Output the [X, Y] coordinate of the center of the cell containing the given text.  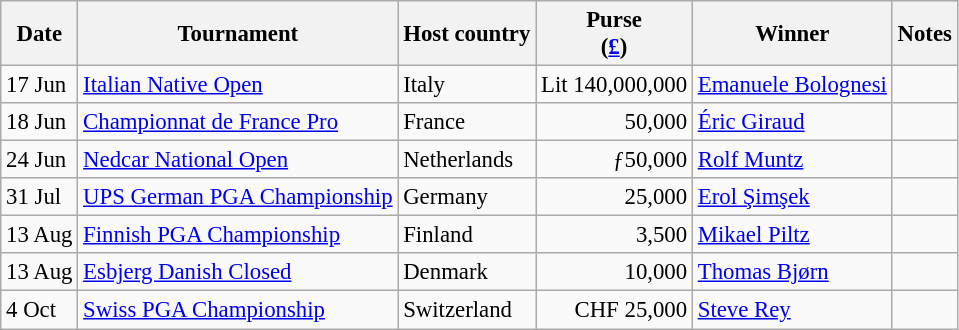
Italian Native Open [238, 85]
Lit 140,000,000 [614, 85]
18 Jun [40, 122]
Notes [924, 34]
Championnat de France Pro [238, 122]
Netherlands [467, 160]
25,000 [614, 197]
10,000 [614, 273]
Tournament [238, 34]
France [467, 122]
Thomas Bjørn [792, 273]
Steve Rey [792, 310]
Switzerland [467, 310]
31 Jul [40, 197]
Emanuele Bolognesi [792, 85]
Nedcar National Open [238, 160]
Swiss PGA Championship [238, 310]
Host country [467, 34]
Éric Giraud [792, 122]
UPS German PGA Championship [238, 197]
Mikael Piltz [792, 235]
Winner [792, 34]
CHF 25,000 [614, 310]
Rolf Muntz [792, 160]
Finland [467, 235]
Esbjerg Danish Closed [238, 273]
Date [40, 34]
Erol Şimşek [792, 197]
Purse(£) [614, 34]
Germany [467, 197]
Denmark [467, 273]
17 Jun [40, 85]
4 Oct [40, 310]
Italy [467, 85]
ƒ50,000 [614, 160]
3,500 [614, 235]
50,000 [614, 122]
Finnish PGA Championship [238, 235]
24 Jun [40, 160]
